Provide the (X, Y) coordinate of the cell's center where the given text is located.  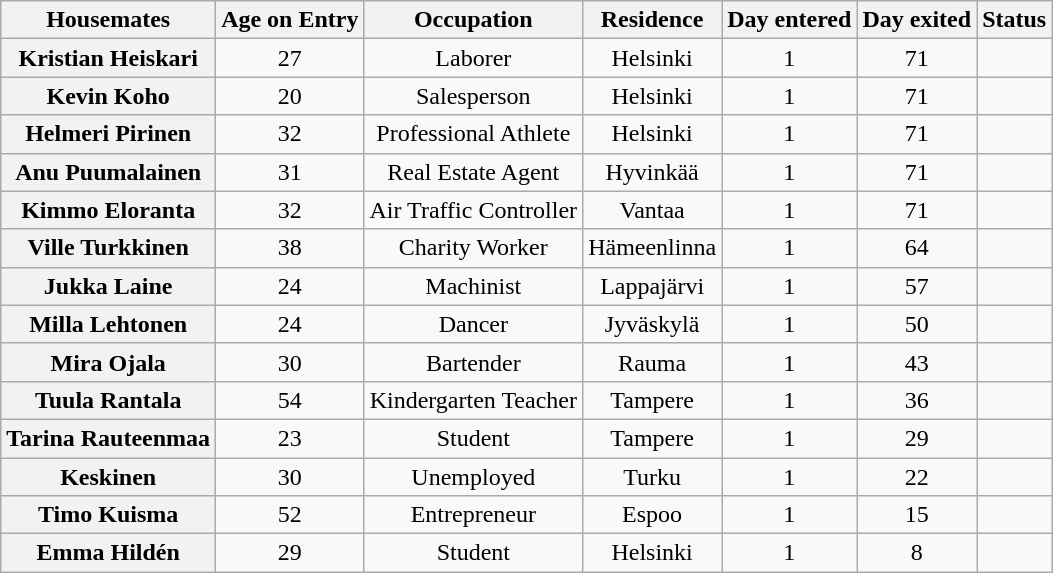
27 (290, 58)
Vantaa (652, 210)
Unemployed (474, 477)
22 (917, 477)
Residence (652, 20)
15 (917, 515)
Housemates (108, 20)
Helmeri Pirinen (108, 134)
Kindergarten Teacher (474, 400)
Espoo (652, 515)
Hyvinkää (652, 172)
31 (290, 172)
Jyväskylä (652, 324)
Day exited (917, 20)
Anu Puumalainen (108, 172)
54 (290, 400)
64 (917, 248)
Laborer (474, 58)
Emma Hildén (108, 553)
Mira Ojala (108, 362)
36 (917, 400)
Dancer (474, 324)
52 (290, 515)
57 (917, 286)
Day entered (790, 20)
Charity Worker (474, 248)
Age on Entry (290, 20)
Real Estate Agent (474, 172)
20 (290, 96)
Machinist (474, 286)
Entrepreneur (474, 515)
Bartender (474, 362)
Tuula Rantala (108, 400)
Timo Kuisma (108, 515)
Status (1014, 20)
Kristian Heiskari (108, 58)
23 (290, 438)
Kimmo Eloranta (108, 210)
Air Traffic Controller (474, 210)
Salesperson (474, 96)
Turku (652, 477)
Occupation (474, 20)
Jukka Laine (108, 286)
Lappajärvi (652, 286)
Rauma (652, 362)
Ville Turkkinen (108, 248)
Milla Lehtonen (108, 324)
8 (917, 553)
Keskinen (108, 477)
50 (917, 324)
Kevin Koho (108, 96)
38 (290, 248)
Hämeenlinna (652, 248)
Professional Athlete (474, 134)
Tarina Rauteenmaa (108, 438)
43 (917, 362)
